Extract the [X, Y] coordinate from the center of the cell holding the provided text.  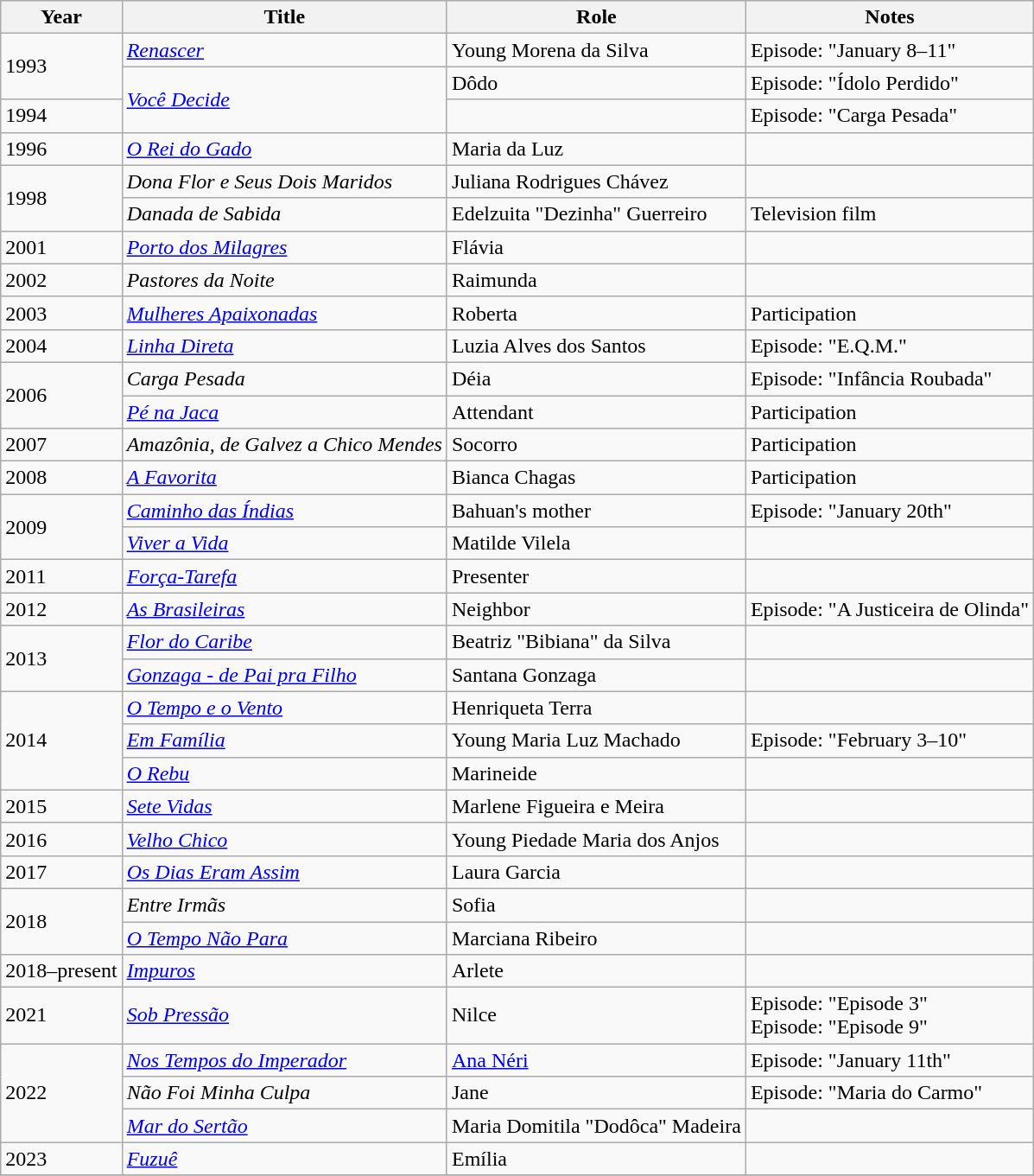
Marlene Figueira e Meira [596, 806]
2007 [61, 445]
Episode: "January 8–11" [890, 50]
Força-Tarefa [284, 576]
1996 [61, 149]
Luzia Alves dos Santos [596, 346]
2006 [61, 395]
Você Decide [284, 99]
Episode: "January 20th" [890, 511]
Socorro [596, 445]
O Rebu [284, 773]
O Rei do Gado [284, 149]
Notes [890, 17]
Renascer [284, 50]
Sofia [596, 905]
Young Morena da Silva [596, 50]
Edelzuita "Dezinha" Guerreiro [596, 214]
Raimunda [596, 280]
2018 [61, 921]
Dôdo [596, 83]
2009 [61, 527]
Linha Direta [284, 346]
Mulheres Apaixonadas [284, 313]
Episode: "February 3–10" [890, 741]
Sob Pressão [284, 1016]
Amazônia, de Galvez a Chico Mendes [284, 445]
Role [596, 17]
Maria da Luz [596, 149]
2011 [61, 576]
Velho Chico [284, 839]
Déia [596, 378]
Carga Pesada [284, 378]
2017 [61, 872]
As Brasileiras [284, 609]
2003 [61, 313]
Mar do Sertão [284, 1126]
2013 [61, 658]
Jane [596, 1093]
2004 [61, 346]
Title [284, 17]
Sete Vidas [284, 806]
Marineide [596, 773]
2018–present [61, 971]
Episode: "Episode 3"Episode: "Episode 9" [890, 1016]
Nos Tempos do Imperador [284, 1060]
Episode: "Infância Roubada" [890, 378]
1993 [61, 67]
Pastores da Noite [284, 280]
Beatriz "Bibiana" da Silva [596, 642]
Maria Domitila "Dodôca" Madeira [596, 1126]
2014 [61, 741]
Santana Gonzaga [596, 675]
2008 [61, 478]
Laura Garcia [596, 872]
Episode: "Ídolo Perdido" [890, 83]
1998 [61, 198]
Não Foi Minha Culpa [284, 1093]
2022 [61, 1093]
Year [61, 17]
1994 [61, 116]
A Favorita [284, 478]
Young Maria Luz Machado [596, 741]
Arlete [596, 971]
Marciana Ribeiro [596, 938]
Juliana Rodrigues Chávez [596, 181]
Fuzuê [284, 1159]
2023 [61, 1159]
Viver a Vida [284, 544]
Nilce [596, 1016]
Entre Irmãs [284, 905]
Os Dias Eram Assim [284, 872]
Episode: "Carga Pesada" [890, 116]
Emília [596, 1159]
2012 [61, 609]
2001 [61, 247]
2015 [61, 806]
Dona Flor e Seus Dois Maridos [284, 181]
Flávia [596, 247]
Neighbor [596, 609]
Television film [890, 214]
2016 [61, 839]
O Tempo Não Para [284, 938]
Pé na Jaca [284, 412]
Ana Néri [596, 1060]
2021 [61, 1016]
Episode: "Maria do Carmo" [890, 1093]
Caminho das Índias [284, 511]
2002 [61, 280]
Presenter [596, 576]
Episode: "E.Q.M." [890, 346]
Gonzaga - de Pai pra Filho [284, 675]
Bahuan's mother [596, 511]
Flor do Caribe [284, 642]
Impuros [284, 971]
Episode: "January 11th" [890, 1060]
Episode: "A Justiceira de Olinda" [890, 609]
Porto dos Milagres [284, 247]
Attendant [596, 412]
Henriqueta Terra [596, 708]
Danada de Sabida [284, 214]
Young Piedade Maria dos Anjos [596, 839]
Em Família [284, 741]
Bianca Chagas [596, 478]
O Tempo e o Vento [284, 708]
Roberta [596, 313]
Matilde Vilela [596, 544]
